Provide the [x, y] coordinate of the cell's center where the given text is located.  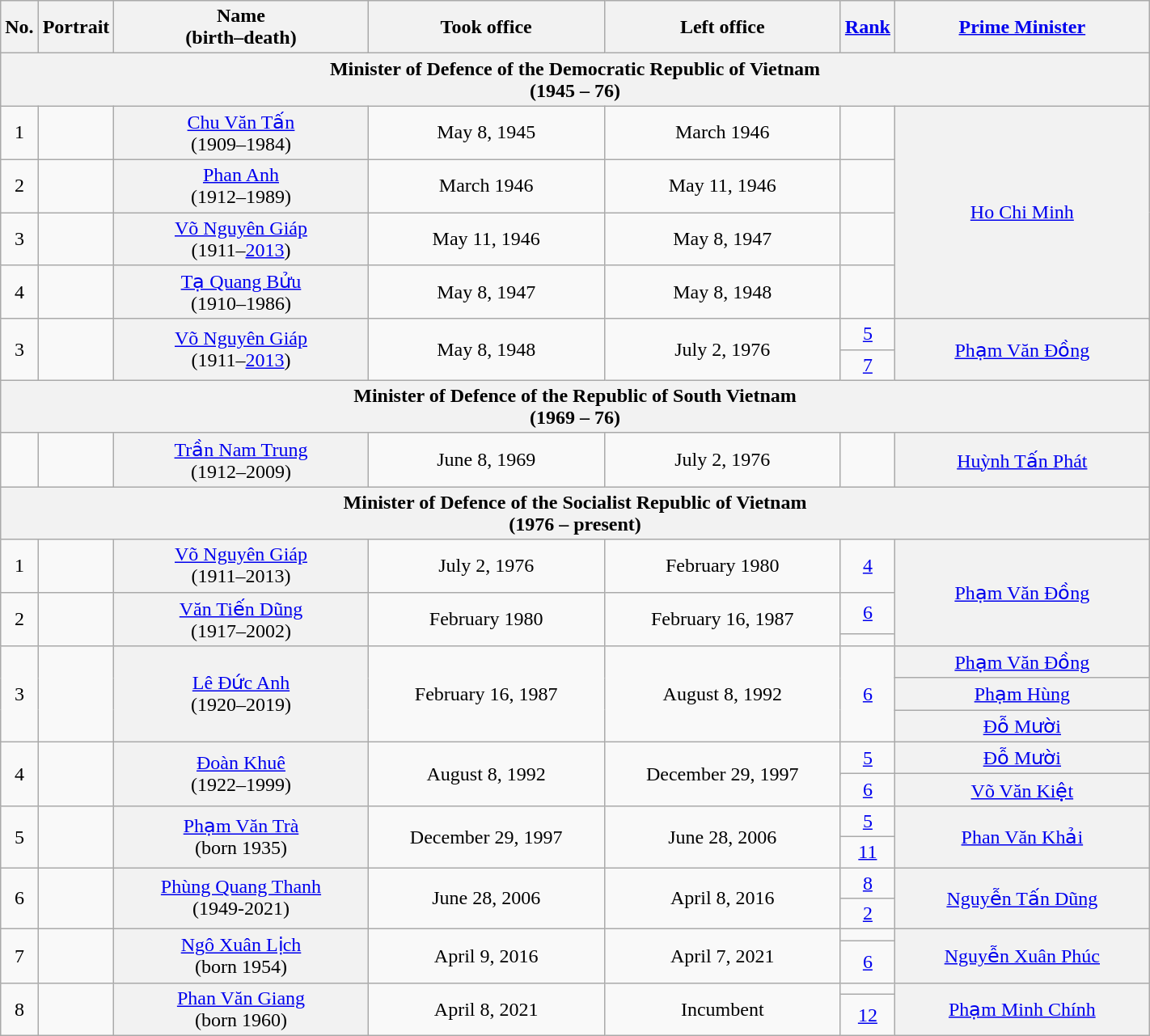
Incumbent [722, 1009]
April 7, 2021 [722, 956]
Tạ Quang Bửu(1910–1986) [241, 293]
Took office [486, 27]
Phùng Quang Thanh(1949-2021) [241, 898]
April 9, 2016 [486, 956]
Rank [867, 27]
Ho Chi Minh [1022, 212]
Minister of Defence of the Democratic Republic of Vietnam(1945 – 76) [575, 79]
Name(birth–death) [241, 27]
Minister of Defence of the Socialist Republic of Vietnam(1976 – present) [575, 513]
April 8, 2016 [722, 898]
Minister of Defence of the Republic of South Vietnam(1969 – 76) [575, 406]
Lê Đức Anh(1920–2019) [241, 694]
Ngô Xuân Lịch(born 1954) [241, 956]
Phạm Hùng [1022, 694]
Phạm Minh Chính [1022, 1009]
Phan Văn Khải [1022, 836]
Prime Minister [1022, 27]
Phan Văn Giang(born 1960) [241, 1009]
Phan Anh(1912–1989) [241, 186]
12 [867, 1015]
Chu Văn Tấn(1909–1984) [241, 133]
May 8, 1945 [486, 133]
Phạm Văn Trà(born 1935) [241, 836]
Huỳnh Tấn Phát [1022, 459]
Left office [722, 27]
Đoàn Khuê(1922–1999) [241, 773]
Văn Tiến Dũng(1917–2002) [241, 619]
11 [867, 852]
Nguyễn Xuân Phúc [1022, 956]
April 8, 2021 [486, 1009]
June 8, 1969 [486, 459]
No. [19, 27]
Trần Nam Trung(1912–2009) [241, 459]
Portrait [76, 27]
Nguyễn Tấn Dũng [1022, 898]
Võ Văn Kiệt [1022, 790]
